Output the (X, Y) coordinate of the center of the cell containing the given text.  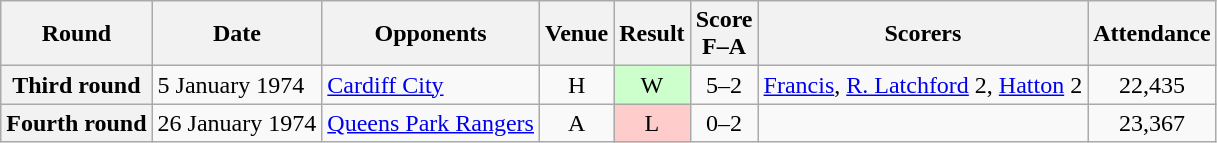
Fourth round (76, 123)
W (652, 85)
5–2 (724, 85)
Round (76, 34)
Francis, R. Latchford 2, Hatton 2 (923, 85)
23,367 (1152, 123)
A (576, 123)
Third round (76, 85)
ScoreF–A (724, 34)
Result (652, 34)
26 January 1974 (237, 123)
Cardiff City (431, 85)
Venue (576, 34)
H (576, 85)
Date (237, 34)
Scorers (923, 34)
5 January 1974 (237, 85)
Queens Park Rangers (431, 123)
Attendance (1152, 34)
0–2 (724, 123)
22,435 (1152, 85)
Opponents (431, 34)
L (652, 123)
